Identify which cell holds the provided text, then report its [x, y] central coordinate. 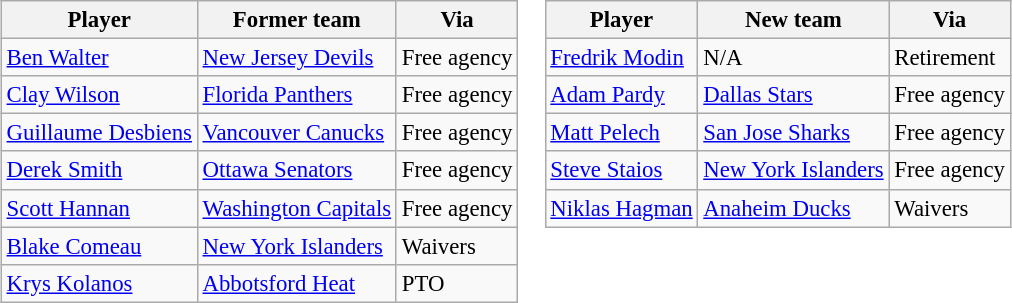
New Jersey Devils [296, 58]
Former team [296, 20]
Adam Pardy [622, 95]
Retirement [950, 58]
San Jose Sharks [794, 133]
Vancouver Canucks [296, 133]
Florida Panthers [296, 95]
New team [794, 20]
Krys Kolanos [99, 283]
Scott Hannan [99, 208]
Derek Smith [99, 170]
Clay Wilson [99, 95]
PTO [456, 283]
Guillaume Desbiens [99, 133]
Dallas Stars [794, 95]
Blake Comeau [99, 246]
Abbotsford Heat [296, 283]
Niklas Hagman [622, 208]
Matt Pelech [622, 133]
Washington Capitals [296, 208]
Ottawa Senators [296, 170]
Ben Walter [99, 58]
N/A [794, 58]
Fredrik Modin [622, 58]
Steve Staios [622, 170]
Anaheim Ducks [794, 208]
